For the text-containing cell, return its midpoint in [x, y] coordinate format. 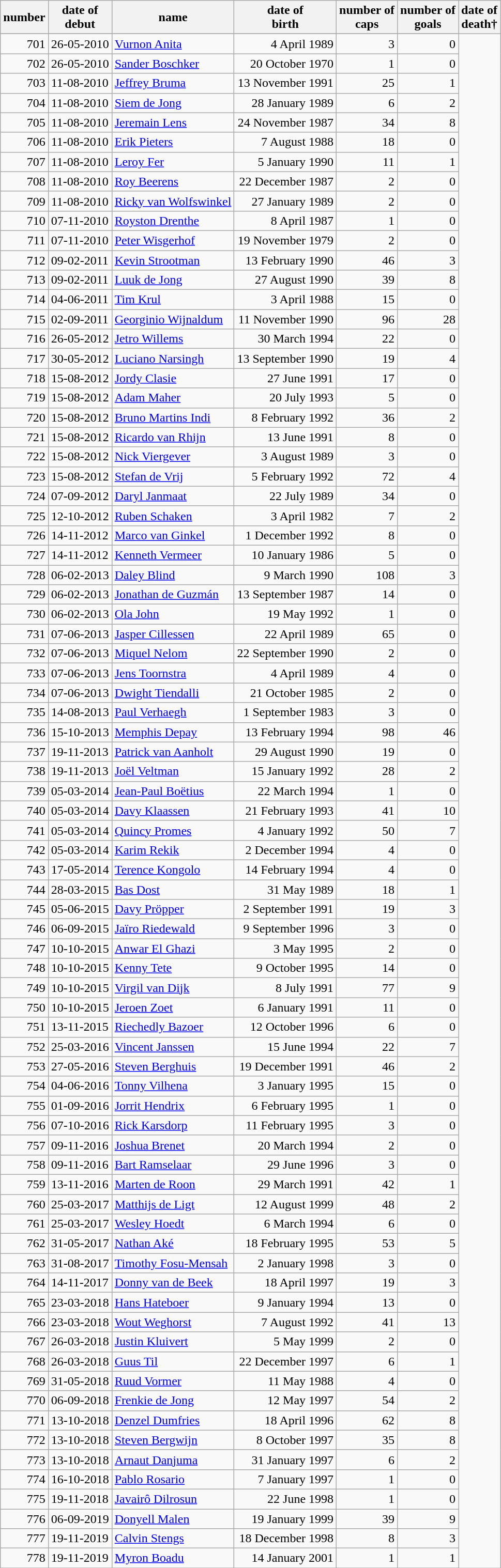
18 February 1995 [285, 1244]
747 [24, 949]
21 February 1993 [285, 811]
703 [24, 83]
725 [24, 516]
Anwar El Ghazi [173, 949]
9 March 1990 [285, 575]
Leroy Fer [173, 162]
753 [24, 1066]
710 [24, 221]
Tonny Vilhena [173, 1086]
Dwight Tiendalli [173, 693]
13 September 1990 [285, 359]
Daley Blind [173, 575]
765 [24, 1302]
07-10-2016 [80, 1125]
12 August 1999 [285, 1204]
14-08-2013 [80, 712]
04-06-2016 [80, 1086]
25-03-2016 [80, 1047]
701 [24, 44]
761 [24, 1224]
19-11-2018 [80, 1499]
735 [24, 712]
Myron Boadu [173, 1558]
774 [24, 1479]
19 May 1992 [285, 614]
13 November 1991 [285, 83]
29 June 1996 [285, 1165]
727 [24, 555]
14 January 2001 [285, 1558]
Peter Wisgerhof [173, 240]
62 [367, 1420]
719 [24, 398]
36 [367, 417]
19 November 1979 [285, 240]
22 June 1998 [285, 1499]
13 February 1994 [285, 732]
738 [24, 771]
18 April 1997 [285, 1283]
35 [367, 1440]
77 [367, 988]
Memphis Depay [173, 732]
17-05-2014 [80, 870]
Kevin Strootman [173, 260]
Hans Hateboer [173, 1302]
02-09-2011 [80, 319]
29 March 1991 [285, 1184]
742 [24, 850]
Ruud Vormer [173, 1381]
53 [367, 1244]
759 [24, 1184]
6 February 1995 [285, 1106]
19 December 1991 [285, 1066]
722 [24, 457]
Karim Rekik [173, 850]
date ofdeath† [479, 18]
Tim Krul [173, 300]
708 [24, 181]
743 [24, 870]
11 November 1990 [285, 319]
Jeremain Lens [173, 122]
8 October 1997 [285, 1440]
712 [24, 260]
22 March 1994 [285, 791]
04-06-2011 [80, 300]
9 January 1994 [285, 1302]
Erik Pieters [173, 142]
06-09-2015 [80, 929]
Denzel Dumfries [173, 1420]
14-11-2017 [80, 1283]
751 [24, 1027]
767 [24, 1342]
Kenny Tete [173, 968]
8 July 1991 [285, 988]
748 [24, 968]
Donyell Malen [173, 1518]
754 [24, 1086]
770 [24, 1401]
28 January 1989 [285, 103]
date ofdebut [80, 18]
Siem de Jong [173, 103]
Jetro Willems [173, 339]
Adam Maher [173, 398]
756 [24, 1125]
750 [24, 1007]
Marten de Roon [173, 1184]
2 January 1998 [285, 1263]
Wout Weghorst [173, 1322]
date ofbirth [285, 18]
730 [24, 614]
20 July 1993 [285, 398]
Paul Verhaegh [173, 712]
27 January 1989 [285, 201]
6 March 1994 [285, 1224]
5 January 1990 [285, 162]
Terence Kongolo [173, 870]
9 September 1996 [285, 929]
Frenkie de Jong [173, 1401]
16-10-2018 [80, 1479]
706 [24, 142]
3 August 1989 [285, 457]
54 [367, 1401]
Ruben Schaken [173, 516]
Steven Berghuis [173, 1066]
721 [24, 437]
711 [24, 240]
18 December 1998 [285, 1539]
705 [24, 122]
Jeffrey Bruma [173, 83]
Davy Pröpper [173, 909]
96 [367, 319]
Stefan de Vrij [173, 476]
31-08-2017 [80, 1263]
21 October 1985 [285, 693]
22 December 1987 [285, 181]
22 December 1997 [285, 1361]
728 [24, 575]
8 April 1987 [285, 221]
Marco van Ginkel [173, 535]
20 October 1970 [285, 64]
749 [24, 988]
704 [24, 103]
Jorrit Hendrix [173, 1106]
Virgil van Dijk [173, 988]
Ola John [173, 614]
Vurnon Anita [173, 44]
22 July 1989 [285, 496]
13 June 1991 [285, 437]
702 [24, 64]
726 [24, 535]
48 [367, 1204]
757 [24, 1145]
Daryl Janmaat [173, 496]
3 May 1995 [285, 949]
Steven Bergwijn [173, 1440]
72 [367, 476]
24 November 1987 [285, 122]
27-05-2016 [80, 1066]
777 [24, 1539]
number ofgoals [428, 18]
Jens Toornstra [173, 673]
Guus Til [173, 1361]
739 [24, 791]
5 May 1999 [285, 1342]
06-09-2018 [80, 1401]
Rick Karsdorp [173, 1125]
771 [24, 1420]
716 [24, 339]
65 [367, 634]
42 [367, 1184]
13 September 1987 [285, 595]
5 February 1992 [285, 476]
Vincent Janssen [173, 1047]
760 [24, 1204]
14 February 1994 [285, 870]
Patrick van Aanholt [173, 752]
Matthijs de Ligt [173, 1204]
720 [24, 417]
28-03-2015 [80, 889]
05-06-2015 [80, 909]
729 [24, 595]
Ricky van Wolfswinkel [173, 201]
22 September 1990 [285, 654]
Bas Dost [173, 889]
734 [24, 693]
736 [24, 732]
31 January 1997 [285, 1460]
740 [24, 811]
3 January 1995 [285, 1086]
744 [24, 889]
724 [24, 496]
31 May 1989 [285, 889]
Jeroen Zoet [173, 1007]
778 [24, 1558]
15 January 1992 [285, 771]
22 April 1989 [285, 634]
7 August 1988 [285, 142]
name [173, 18]
108 [367, 575]
741 [24, 830]
Jordy Clasie [173, 378]
764 [24, 1283]
775 [24, 1499]
746 [24, 929]
Luuk de Jong [173, 280]
9 October 1995 [285, 968]
30 March 1994 [285, 339]
Javairô Dilrosun [173, 1499]
758 [24, 1165]
Wesley Hoedt [173, 1224]
8 February 1992 [285, 417]
25 [367, 83]
98 [367, 732]
Bruno Martins Indi [173, 417]
15 June 1994 [285, 1047]
714 [24, 300]
27 August 1990 [285, 280]
Royston Drenthe [173, 221]
Luciano Narsingh [173, 359]
713 [24, 280]
06-09-2019 [80, 1518]
30-05-2012 [80, 359]
01-09-2016 [80, 1106]
768 [24, 1361]
745 [24, 909]
715 [24, 319]
13-11-2016 [80, 1184]
4 January 1992 [285, 830]
707 [24, 162]
20 March 1994 [285, 1145]
7 August 1992 [285, 1322]
3 April 1982 [285, 516]
number [24, 18]
Jean-Paul Boëtius [173, 791]
Nathan Aké [173, 1244]
718 [24, 378]
31-05-2017 [80, 1244]
11 May 1988 [285, 1381]
13-11-2015 [80, 1027]
773 [24, 1460]
Davy Klaassen [173, 811]
29 August 1990 [285, 752]
11 February 1995 [285, 1125]
12 October 1996 [285, 1027]
731 [24, 634]
10 [428, 811]
776 [24, 1518]
13 February 1990 [285, 260]
Joshua Brenet [173, 1145]
Kenneth Vermeer [173, 555]
18 April 1996 [285, 1420]
17 [367, 378]
763 [24, 1263]
2 December 1994 [285, 850]
Quincy Promes [173, 830]
752 [24, 1047]
Georginio Wijnaldum [173, 319]
15-10-2013 [80, 732]
Jasper Cillessen [173, 634]
Bart Ramselaar [173, 1165]
Miquel Nelom [173, 654]
1 September 1983 [285, 712]
27 June 1991 [285, 378]
Roy Beerens [173, 181]
26-05-2012 [80, 339]
19 January 1999 [285, 1518]
769 [24, 1381]
Riechedly Bazoer [173, 1027]
Joël Veltman [173, 771]
737 [24, 752]
2 September 1991 [285, 909]
31-05-2018 [80, 1381]
Nick Viergever [173, 457]
6 January 1991 [285, 1007]
1 December 1992 [285, 535]
number ofcaps [367, 18]
717 [24, 359]
762 [24, 1244]
12 May 1997 [285, 1401]
723 [24, 476]
Pablo Rosario [173, 1479]
Donny van de Beek [173, 1283]
709 [24, 201]
Jonathan de Guzmán [173, 595]
12-10-2012 [80, 516]
Calvin Stengs [173, 1539]
50 [367, 830]
733 [24, 673]
Arnaut Danjuma [173, 1460]
Sander Boschker [173, 64]
Jaïro Riedewald [173, 929]
7 January 1997 [285, 1479]
766 [24, 1322]
07-09-2012 [80, 496]
755 [24, 1106]
Timothy Fosu-Mensah [173, 1263]
Justin Kluivert [173, 1342]
772 [24, 1440]
Ricardo van Rhijn [173, 437]
10 January 1986 [285, 555]
3 April 1988 [285, 300]
732 [24, 654]
